Identify which cell holds the provided text, then report its [X, Y] central coordinate. 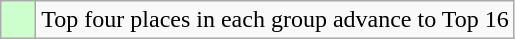
Top four places in each group advance to Top 16 [275, 20]
